Find where the given text appears and provide that cell's center as [x, y] coordinate. 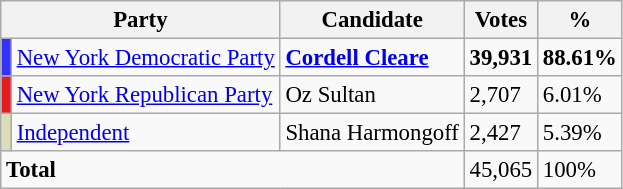
Cordell Cleare [372, 58]
5.39% [580, 133]
New York Republican Party [146, 95]
2,707 [500, 95]
100% [580, 170]
% [580, 20]
Independent [146, 133]
New York Democratic Party [146, 58]
39,931 [500, 58]
6.01% [580, 95]
Oz Sultan [372, 95]
2,427 [500, 133]
Party [140, 20]
Votes [500, 20]
Total [233, 170]
Candidate [372, 20]
88.61% [580, 58]
45,065 [500, 170]
Shana Harmongoff [372, 133]
